Find where the given text appears and provide that cell's center as (x, y) coordinate. 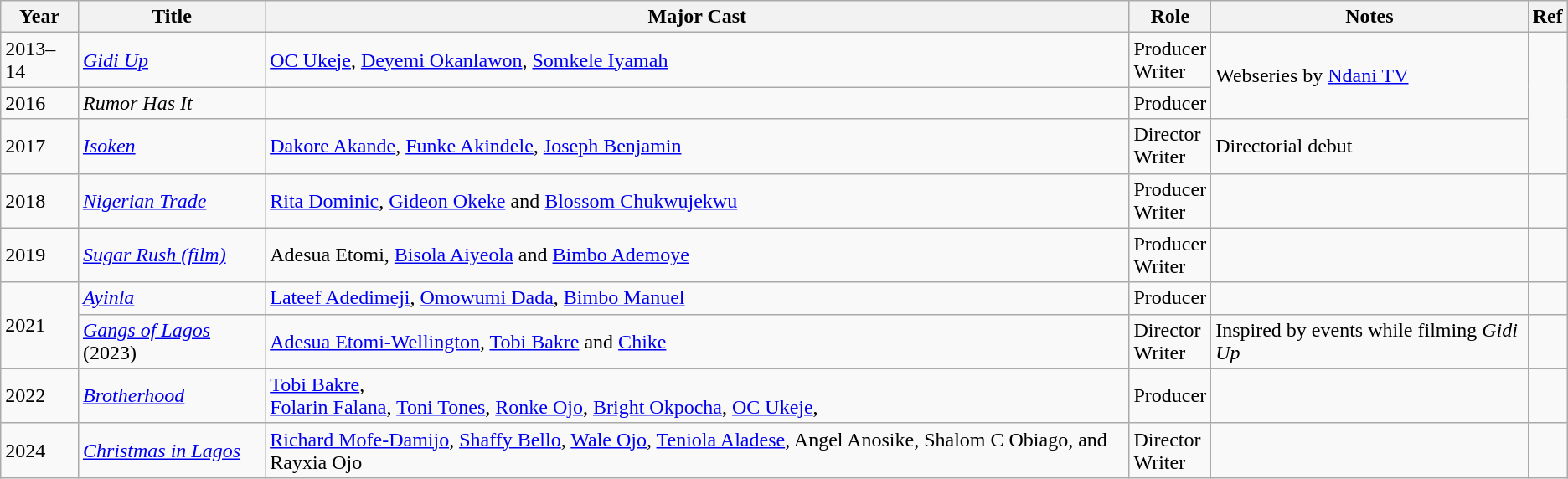
Role (1170, 17)
Tobi Bakre,Folarin Falana, Toni Tones, Ronke Ojo, Bright Okpocha, OC Ukeje, (697, 395)
Ayinla (171, 298)
2016 (40, 103)
2024 (40, 451)
2013–14 (40, 60)
Webseries by Ndani TV (1369, 75)
2018 (40, 201)
Adesua Etomi, Bisola Aiyeola and Bimbo Ademoye (697, 255)
Gangs of Lagos (2023) (171, 342)
Sugar Rush (film) (171, 255)
Rumor Has It (171, 103)
Directorial debut (1369, 146)
Dakore Akande, Funke Akindele, Joseph Benjamin (697, 146)
Year (40, 17)
Title (171, 17)
Rita Dominic, Gideon Okeke and Blossom Chukwujekwu (697, 201)
2019 (40, 255)
Adesua Etomi-Wellington, Tobi Bakre and Chike (697, 342)
Notes (1369, 17)
Lateef Adedimeji, Omowumi Dada, Bimbo Manuel (697, 298)
Inspired by events while filming Gidi Up (1369, 342)
Christmas in Lagos (171, 451)
Major Cast (697, 17)
2022 (40, 395)
2021 (40, 325)
Ref (1548, 17)
Brotherhood (171, 395)
Nigerian Trade (171, 201)
OC Ukeje, Deyemi Okanlawon, Somkele Iyamah (697, 60)
2017 (40, 146)
Isoken (171, 146)
Richard Mofe-Damijo, Shaffy Bello, Wale Ojo, Teniola Aladese, Angel Anosike, Shalom C Obiago, and Rayxia Ojo (697, 451)
Gidi Up (171, 60)
